Scan for the cell matching the given text and deliver its [x, y] coordinate at center. 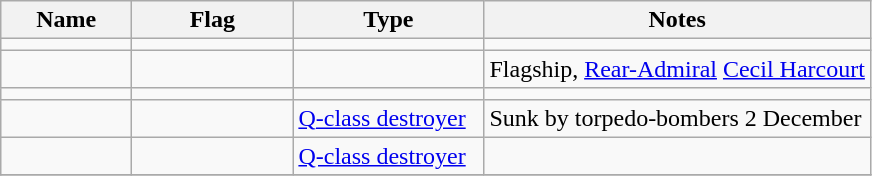
Notes [677, 20]
Sunk by torpedo-bombers 2 December [677, 118]
Flagship, Rear-Admiral Cecil Harcourt [677, 69]
Flag [212, 20]
Name [66, 20]
Type [388, 20]
